Locate the cell with the specified text and output its (X, Y) center coordinate. 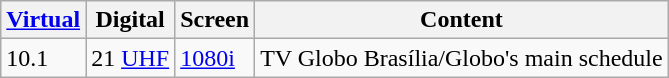
TV Globo Brasília/Globo's main schedule (462, 58)
10.1 (44, 58)
Digital (130, 20)
Screen (215, 20)
21 UHF (130, 58)
Virtual (44, 20)
Content (462, 20)
1080i (215, 58)
